Locate the cell with the specified text and output its (X, Y) center coordinate. 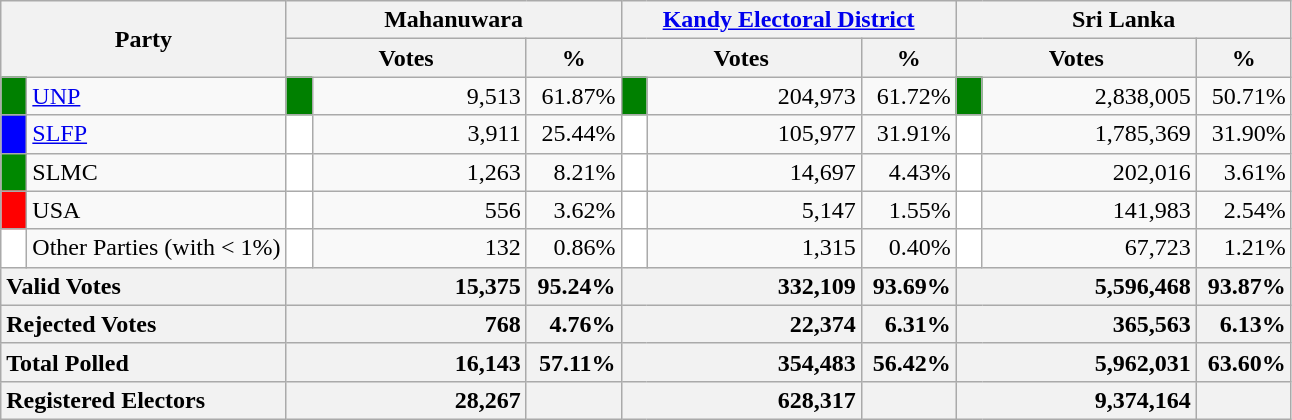
15,375 (406, 286)
141,983 (1089, 210)
3,911 (419, 134)
16,143 (406, 362)
628,317 (741, 400)
63.60% (1244, 362)
14,697 (754, 172)
56.42% (908, 362)
1.55% (908, 210)
105,977 (754, 134)
Rejected Votes (144, 324)
SLMC (156, 172)
5,147 (754, 210)
204,973 (754, 96)
UNP (156, 96)
1,315 (754, 248)
25.44% (574, 134)
556 (419, 210)
768 (406, 324)
2,838,005 (1089, 96)
Mahanuwara (454, 20)
2.54% (1244, 210)
6.13% (1244, 324)
4.43% (908, 172)
61.72% (908, 96)
0.40% (908, 248)
9,374,164 (1076, 400)
22,374 (741, 324)
332,109 (741, 286)
1,263 (419, 172)
93.69% (908, 286)
8.21% (574, 172)
1,785,369 (1089, 134)
Party (144, 39)
USA (156, 210)
SLFP (156, 134)
365,563 (1076, 324)
50.71% (1244, 96)
57.11% (574, 362)
Total Polled (144, 362)
354,483 (741, 362)
Registered Electors (144, 400)
61.87% (574, 96)
132 (419, 248)
4.76% (574, 324)
202,016 (1089, 172)
5,596,468 (1076, 286)
93.87% (1244, 286)
9,513 (419, 96)
1.21% (1244, 248)
Sri Lanka (1124, 20)
Kandy Electoral District (788, 20)
0.86% (574, 248)
3.61% (1244, 172)
95.24% (574, 286)
5,962,031 (1076, 362)
Valid Votes (144, 286)
31.90% (1244, 134)
Other Parties (with < 1%) (156, 248)
28,267 (406, 400)
3.62% (574, 210)
6.31% (908, 324)
67,723 (1089, 248)
31.91% (908, 134)
